Detect which cell encompasses the target text, then output its [x, y] center coordinate. 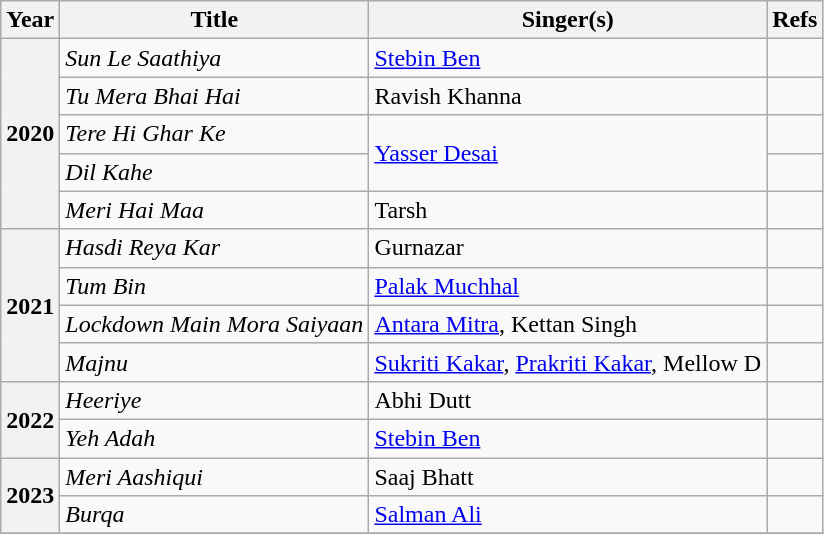
Majnu [214, 362]
Salman Ali [568, 515]
2020 [30, 134]
Meri Aashiqui [214, 477]
Burqa [214, 515]
2023 [30, 496]
Sun Le Saathiya [214, 58]
2022 [30, 419]
Palak Muchhal [568, 286]
Dil Kahe [214, 172]
Tum Bin [214, 286]
Yasser Desai [568, 153]
Saaj Bhatt [568, 477]
Heeriye [214, 400]
Lockdown Main Mora Saiyaan [214, 324]
Ravish Khanna [568, 96]
Hasdi Reya Kar [214, 248]
Meri Hai Maa [214, 210]
Antara Mitra, Kettan Singh [568, 324]
Title [214, 20]
Singer(s) [568, 20]
Yeh Adah [214, 438]
Tere Hi Ghar Ke [214, 134]
Gurnazar [568, 248]
Abhi Dutt [568, 400]
Year [30, 20]
Tarsh [568, 210]
2021 [30, 305]
Refs [795, 20]
Sukriti Kakar, Prakriti Kakar, Mellow D [568, 362]
Tu Mera Bhai Hai [214, 96]
